Find where the given text appears and provide that cell's center as [X, Y] coordinate. 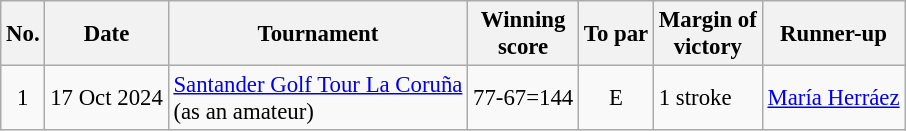
To par [616, 34]
Winningscore [524, 34]
17 Oct 2024 [106, 98]
Margin ofvictory [708, 34]
Runner-up [834, 34]
1 [23, 98]
María Herráez [834, 98]
77-67=144 [524, 98]
E [616, 98]
Santander Golf Tour La Coruña(as an amateur) [318, 98]
Date [106, 34]
No. [23, 34]
Tournament [318, 34]
1 stroke [708, 98]
